Return the (x, y) coordinate for the center point of the cell that contains the specified text.  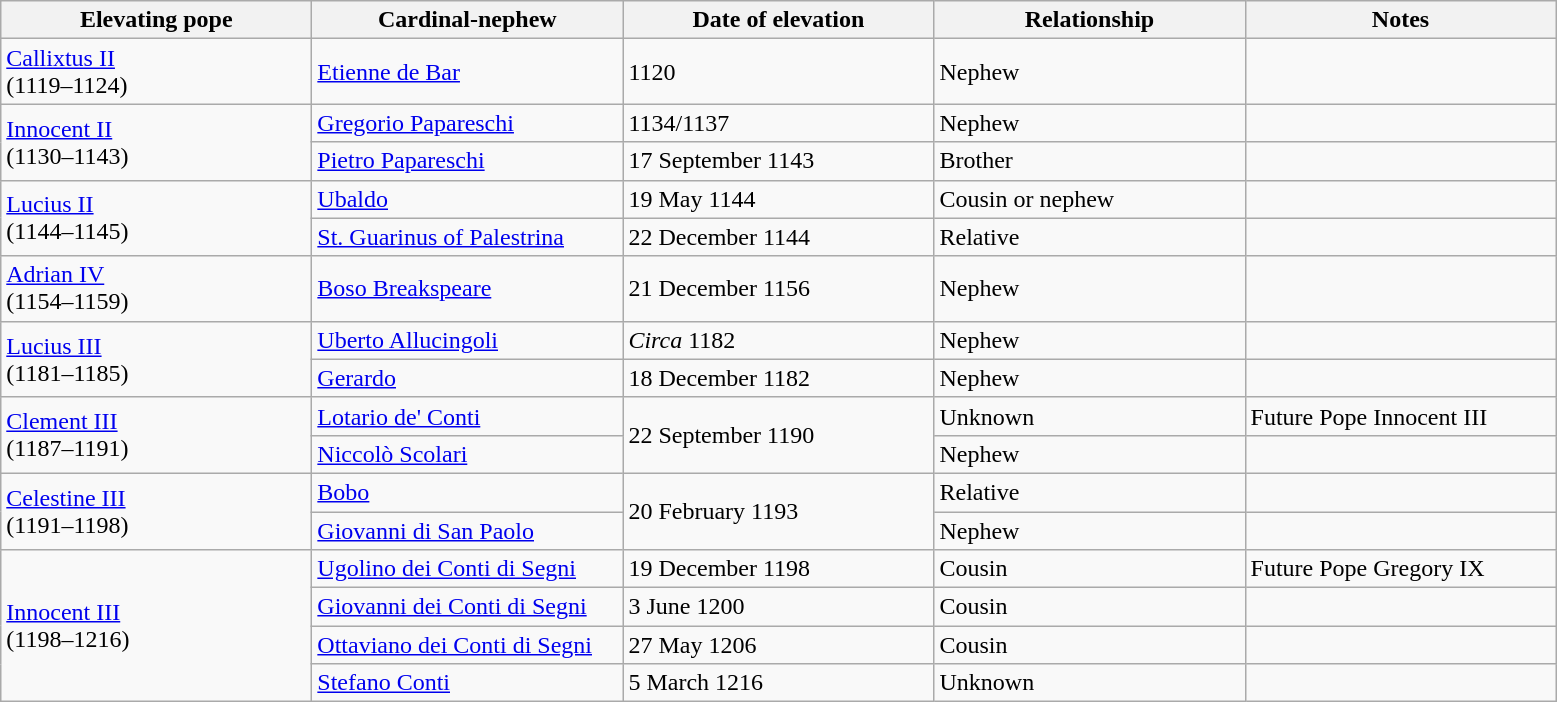
22 September 1190 (778, 435)
3 June 1200 (778, 607)
Giovanni di San Paolo (468, 531)
Ugolino dei Conti di Segni (468, 569)
Innocent II(1130–1143) (156, 142)
Niccolò Scolari (468, 454)
Gregorio Papareschi (468, 123)
21 December 1156 (778, 288)
Boso Breakspeare (468, 288)
Brother (1090, 161)
Future Pope Gregory IX (1400, 569)
17 September 1143 (778, 161)
Gerardo (468, 378)
Notes (1400, 20)
Ubaldo (468, 199)
Etienne de Bar (468, 72)
Giovanni dei Conti di Segni (468, 607)
27 May 1206 (778, 645)
18 December 1182 (778, 378)
Innocent III(1198–1216) (156, 626)
Clement III(1187–1191) (156, 435)
Ottaviano dei Conti di Segni (468, 645)
5 March 1216 (778, 683)
19 May 1144 (778, 199)
Lucius II(1144–1145) (156, 218)
Callixtus II(1119–1124) (156, 72)
1120 (778, 72)
Uberto Allucingoli (468, 340)
22 December 1144 (778, 237)
Cousin or nephew (1090, 199)
19 December 1198 (778, 569)
Elevating pope (156, 20)
Relationship (1090, 20)
Lucius III(1181–1185) (156, 359)
Bobo (468, 492)
St. Guarinus of Palestrina (468, 237)
Adrian IV(1154–1159) (156, 288)
Future Pope Innocent III (1400, 416)
20 February 1193 (778, 511)
Date of elevation (778, 20)
Celestine III(1191–1198) (156, 511)
1134/1137 (778, 123)
Cardinal-nephew (468, 20)
Stefano Conti (468, 683)
Circa 1182 (778, 340)
Lotario de' Conti (468, 416)
Pietro Papareschi (468, 161)
